Find where the given text appears and provide that cell's center as [X, Y] coordinate. 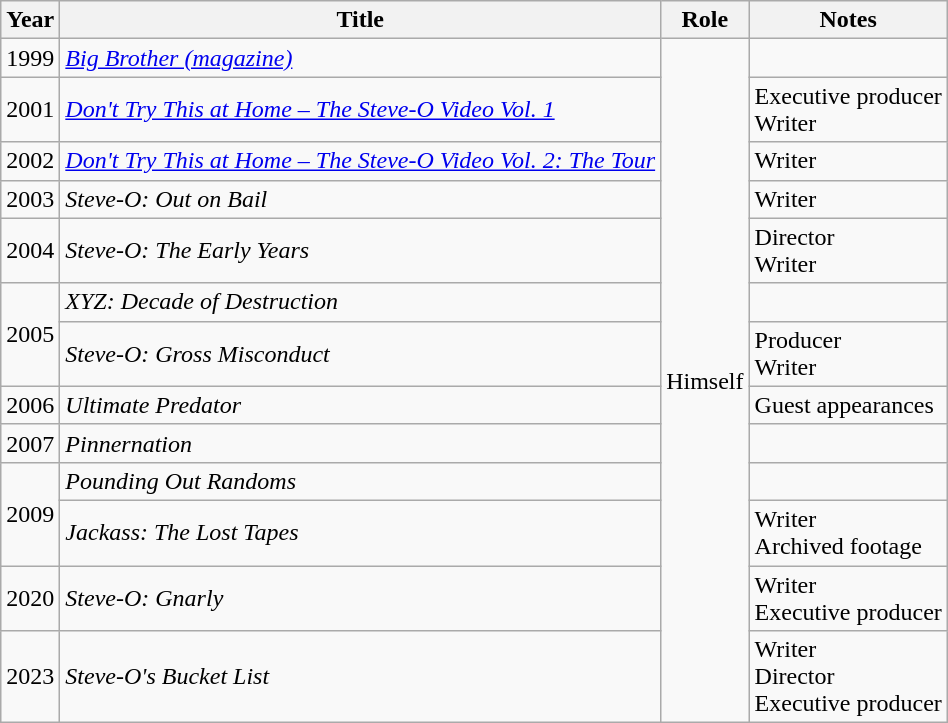
Steve-O: The Early Years [360, 250]
2006 [30, 405]
Title [360, 20]
Steve-O: Gnarly [360, 598]
Pounding Out Randoms [360, 481]
2023 [30, 677]
Steve-O: Out on Bail [360, 199]
2009 [30, 514]
Big Brother (magazine) [360, 58]
Executive producerWriter [848, 110]
2001 [30, 110]
ProducerWriter [848, 354]
Steve-O's Bucket List [360, 677]
2020 [30, 598]
2007 [30, 443]
1999 [30, 58]
WriterDirectorExecutive producer [848, 677]
Pinnernation [360, 443]
Don't Try This at Home – The Steve-O Video Vol. 1 [360, 110]
Guest appearances [848, 405]
WriterExecutive producer [848, 598]
DirectorWriter [848, 250]
Don't Try This at Home – The Steve-O Video Vol. 2: The Tour [360, 161]
WriterArchived footage [848, 532]
2004 [30, 250]
Himself [705, 381]
2002 [30, 161]
XYZ: Decade of Destruction [360, 302]
Steve-O: Gross Misconduct [360, 354]
Notes [848, 20]
2003 [30, 199]
2005 [30, 334]
Year [30, 20]
Jackass: The Lost Tapes [360, 532]
Role [705, 20]
Ultimate Predator [360, 405]
